Output the (x, y) coordinate of the center of the cell containing the given text.  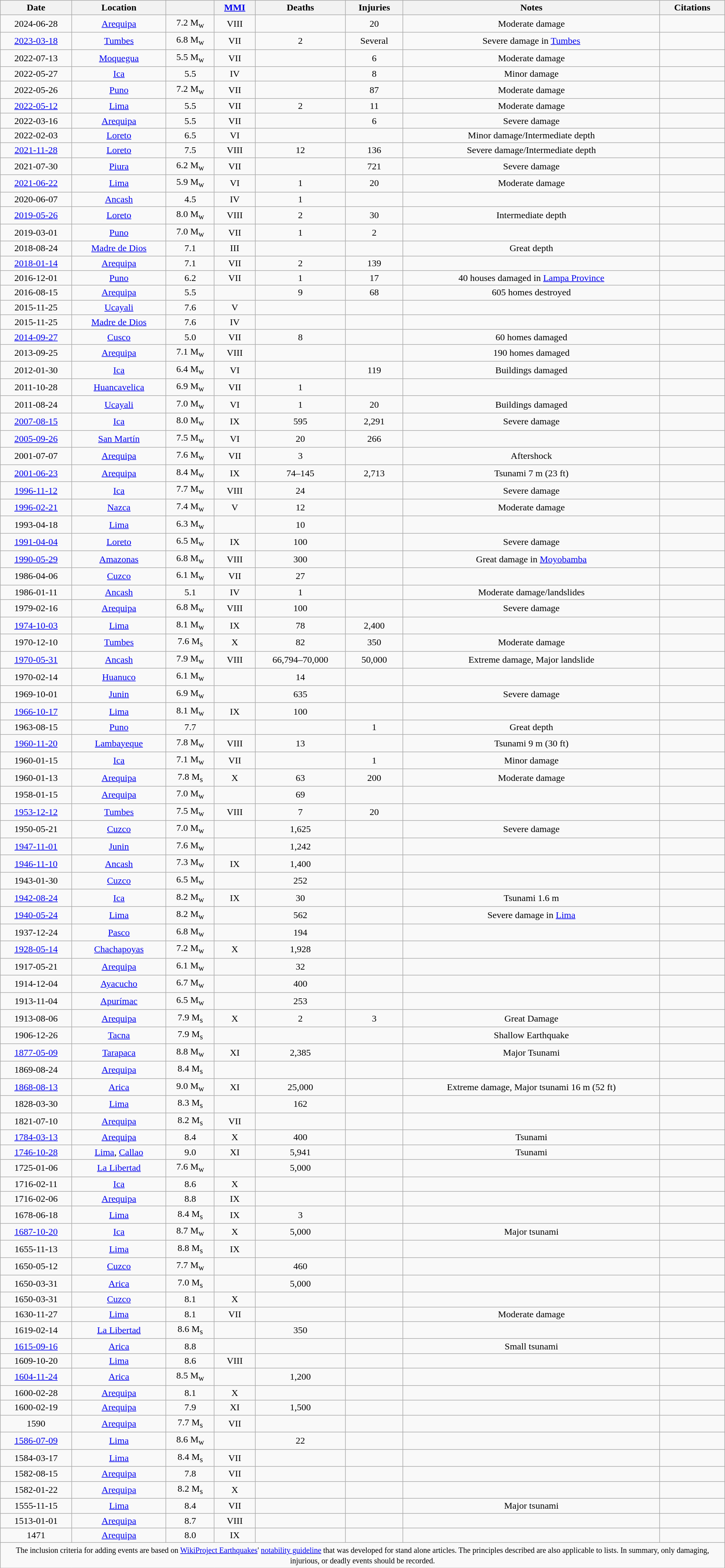
1906-12-26 (36, 1036)
27 (301, 576)
Huanuco (119, 677)
2022-05-26 (36, 90)
66,794–70,000 (301, 660)
1869-08-24 (36, 1070)
1716-02-06 (36, 1199)
7.9 Mw (191, 660)
1586-07-09 (36, 1440)
1960-11-20 (36, 743)
6.3 Mw (191, 525)
1960-01-13 (36, 777)
17 (374, 278)
Moderate damage/landslides (531, 592)
1821-07-10 (36, 1121)
Tsunami 1.6 m (531, 898)
1970-02-14 (36, 677)
Huancavelica (119, 387)
San Martín (119, 439)
119 (374, 370)
Injuries (374, 8)
136 (374, 150)
2011-10-28 (36, 387)
32 (301, 967)
2007-08-15 (36, 422)
1913-11-04 (36, 1001)
139 (374, 263)
Notes (531, 8)
1940-05-24 (36, 915)
1950-05-21 (36, 829)
1996-02-21 (36, 507)
1986-01-11 (36, 592)
562 (301, 915)
2022-07-13 (36, 58)
1784-03-13 (36, 1137)
8.0 (191, 1535)
2024-06-28 (36, 24)
1986-04-06 (36, 576)
Extreme damage, Major landslide (531, 660)
Deaths (301, 8)
Several (374, 41)
2012-01-30 (36, 370)
162 (301, 1104)
7.0 Ms (191, 1284)
82 (301, 643)
2023-03-18 (36, 41)
2021-07-30 (36, 166)
9.0 (191, 1152)
2001-06-23 (36, 473)
194 (301, 932)
2016-08-15 (36, 293)
1913-08-06 (36, 1018)
2,400 (374, 625)
1877-05-09 (36, 1053)
11 (374, 106)
5.9 Mw (191, 183)
Cusco (119, 337)
2021-11-28 (36, 150)
1963-08-15 (36, 727)
78 (301, 625)
7.7 (191, 727)
1,500 (301, 1408)
1937-12-24 (36, 932)
Aftershock (531, 456)
6.5 (191, 135)
2022-03-16 (36, 121)
190 homes damaged (531, 353)
605 homes destroyed (531, 293)
1582-08-15 (36, 1474)
Major Tsunami (531, 1053)
1650-05-12 (36, 1266)
Severe damage/Intermediate depth (531, 150)
Tarapaca (119, 1053)
2001-07-07 (36, 456)
9 (301, 293)
1600-02-19 (36, 1408)
1942-08-24 (36, 898)
2,291 (374, 422)
1619-02-14 (36, 1330)
200 (374, 777)
Great damage in Moyobamba (531, 559)
8.4 Mw (191, 473)
Amazonas (119, 559)
1,400 (301, 863)
8.6 Mw (191, 1440)
2020-06-07 (36, 199)
1953-12-12 (36, 812)
III (235, 248)
87 (374, 90)
1,625 (301, 829)
1687-10-20 (36, 1232)
1928-05-14 (36, 949)
2,385 (301, 1053)
8.5 Mw (191, 1377)
Pasco (119, 932)
1513-01-01 (36, 1520)
2016-12-01 (36, 278)
8.8 Mw (191, 1053)
Ayacucho (119, 984)
68 (374, 293)
1946-11-10 (36, 863)
1582-01-22 (36, 1490)
Small tsunami (531, 1346)
1969-10-01 (36, 694)
1678-06-18 (36, 1215)
1943-01-30 (36, 880)
1958-01-15 (36, 795)
7.9 (191, 1408)
7.4 Mw (191, 507)
5.5 Mw (191, 58)
69 (301, 795)
Severe damage in Tumbes (531, 41)
7 (301, 812)
1555-11-15 (36, 1506)
Moquegua (119, 58)
2019-03-01 (36, 233)
266 (374, 439)
2,713 (374, 473)
1590 (36, 1423)
5.0 (191, 337)
7.3 Mw (191, 863)
1584-03-17 (36, 1458)
Tsunami 7 m (23 ft) (531, 473)
7.8 Ms (191, 777)
1600-02-28 (36, 1393)
7.6 Ms (191, 643)
Chachapoyas (119, 949)
2019-05-26 (36, 215)
Citations (692, 8)
8.6 Ms (191, 1330)
1966-10-17 (36, 711)
25,000 (301, 1087)
1615-09-16 (36, 1346)
1914-12-04 (36, 984)
2021-06-22 (36, 183)
13 (301, 743)
721 (374, 166)
595 (301, 422)
40 houses damaged in Lampa Province (531, 278)
1725-01-06 (36, 1168)
1716-02-11 (36, 1184)
8.7 (191, 1520)
Lambayeque (119, 743)
63 (301, 777)
4.5 (191, 199)
1979-02-16 (36, 608)
1996-11-12 (36, 490)
Location (119, 8)
50,000 (374, 660)
252 (301, 880)
Severe damage in Lima (531, 915)
24 (301, 490)
Date (36, 8)
1471 (36, 1535)
1,928 (301, 949)
6.2 (191, 278)
1,200 (301, 1377)
2022-05-12 (36, 106)
1970-12-10 (36, 643)
Minor damage/Intermediate depth (531, 135)
7.7 Ms (191, 1423)
2022-05-27 (36, 74)
Tacna (119, 1036)
1974-10-03 (36, 625)
6.4 Mw (191, 370)
Lima, Callao (119, 1152)
6.7 Mw (191, 984)
2013-09-25 (36, 353)
300 (301, 559)
1917-05-21 (36, 967)
1868-08-13 (36, 1087)
1970-05-31 (36, 660)
8.3 Ms (191, 1104)
Apurímac (119, 1001)
1828-03-30 (36, 1104)
Piura (119, 166)
1960-01-15 (36, 760)
2022-02-03 (36, 135)
460 (301, 1266)
10 (301, 525)
2005-09-26 (36, 439)
Intermediate depth (531, 215)
MMI (235, 8)
9.0 Mw (191, 1087)
60 homes damaged (531, 337)
Tsunami 9 m (30 ft) (531, 743)
22 (301, 1440)
635 (301, 694)
2018-01-14 (36, 263)
7.5 (191, 150)
1991-04-04 (36, 542)
Great Damage (531, 1018)
1990-05-29 (36, 559)
253 (301, 1001)
2014-09-27 (36, 337)
7.8 Mw (191, 743)
6.2 Mw (191, 166)
1655-11-13 (36, 1249)
Nazca (119, 507)
Extreme damage, Major tsunami 16 m (52 ft) (531, 1087)
1746-10-28 (36, 1152)
5.1 (191, 592)
1604-11-24 (36, 1377)
7.8 (191, 1474)
1993-04-18 (36, 525)
1947-11-01 (36, 846)
74–145 (301, 473)
2018-08-24 (36, 248)
5,941 (301, 1152)
1,242 (301, 846)
8.7 Mw (191, 1232)
8.8 Ms (191, 1249)
2011-08-24 (36, 404)
1609-10-20 (36, 1361)
14 (301, 677)
1630-11-27 (36, 1314)
Shallow Earthquake (531, 1036)
